Pinpoint the cell where the given text exists, returning its (x, y) midpoint coordinate. 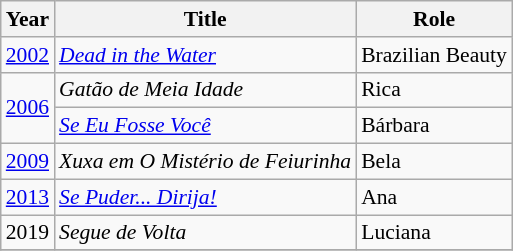
Bela (434, 162)
Role (434, 19)
Luciana (434, 233)
Bárbara (434, 126)
Se Eu Fosse Você (205, 126)
Se Puder... Dirija! (205, 197)
Gatão de Meia Idade (205, 90)
2006 (28, 108)
Ana (434, 197)
2002 (28, 55)
Xuxa em O Mistério de Feiurinha (205, 162)
Title (205, 19)
2009 (28, 162)
Segue de Volta (205, 233)
Dead in the Water (205, 55)
2013 (28, 197)
2019 (28, 233)
Brazilian Beauty (434, 55)
Rica (434, 90)
Year (28, 19)
